Return (X, Y) of the center of cell containing provided text 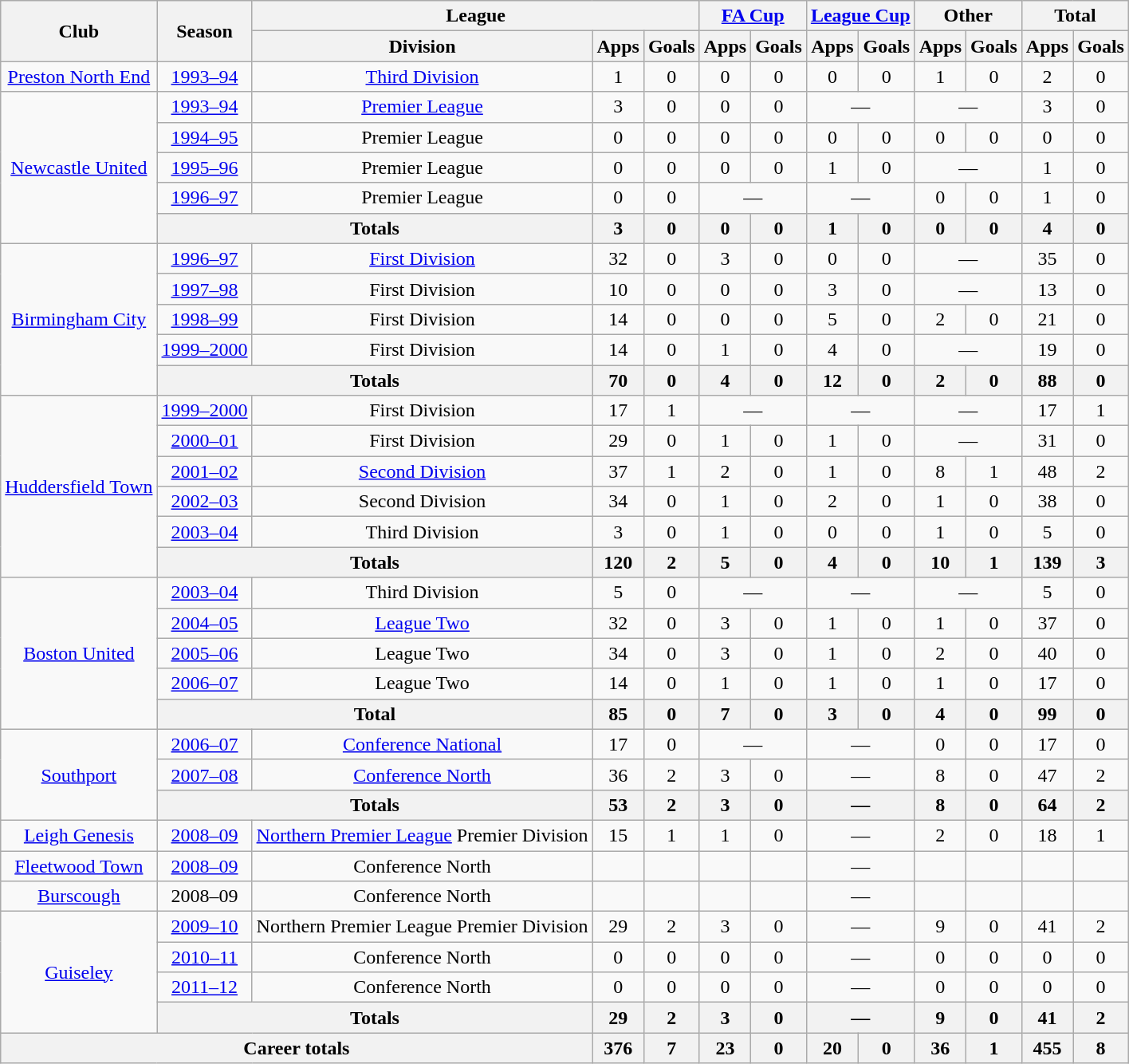
League (475, 16)
2010–11 (204, 957)
Conference National (423, 744)
1995–96 (204, 167)
21 (1047, 319)
Division (423, 46)
20 (832, 1048)
2007–08 (204, 774)
15 (618, 835)
2004–05 (204, 623)
Fleetwood Town (79, 865)
2005–06 (204, 653)
2002–03 (204, 502)
139 (1047, 562)
23 (725, 1048)
Leigh Genesis (79, 835)
38 (1047, 502)
31 (1047, 441)
Preston North End (79, 77)
70 (618, 380)
Huddersfield Town (79, 487)
2001–02 (204, 471)
64 (1047, 805)
FA Cup (753, 16)
2011–12 (204, 987)
Club (79, 31)
Other (968, 16)
18 (1047, 835)
12 (832, 380)
Newcastle United (79, 167)
1997–98 (204, 289)
19 (1047, 349)
1998–99 (204, 319)
120 (618, 562)
Boston United (79, 653)
Birmingham City (79, 319)
2000–01 (204, 441)
13 (1047, 289)
League Cup (860, 16)
1994–95 (204, 137)
Guiseley (79, 972)
35 (1047, 258)
Career totals (297, 1048)
Season (204, 31)
Southport (79, 774)
48 (1047, 471)
376 (618, 1048)
99 (1047, 714)
Burscough (79, 897)
53 (618, 805)
2009–10 (204, 927)
88 (1047, 380)
85 (618, 714)
47 (1047, 774)
40 (1047, 653)
455 (1047, 1048)
